Find where the given text appears and provide that cell's center as [X, Y] coordinate. 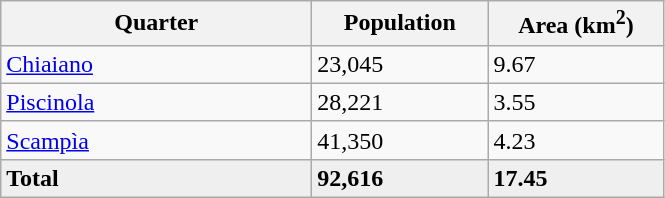
4.23 [576, 140]
Population [400, 24]
Chiaiano [156, 64]
41,350 [400, 140]
17.45 [576, 178]
23,045 [400, 64]
Piscinola [156, 102]
3.55 [576, 102]
Scampìa [156, 140]
Area (km2) [576, 24]
9.67 [576, 64]
Total [156, 178]
28,221 [400, 102]
92,616 [400, 178]
Quarter [156, 24]
